Find where the given text appears and provide that cell's center as [X, Y] coordinate. 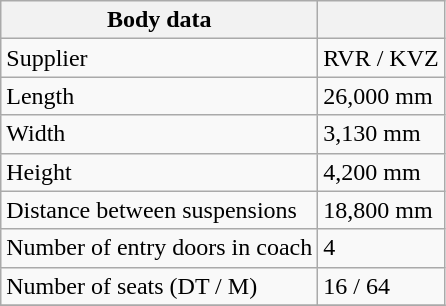
4 [381, 248]
Distance between suspensions [160, 210]
16 / 64 [381, 286]
18,800 mm [381, 210]
Width [160, 134]
Height [160, 172]
4,200 mm [381, 172]
26,000 mm [381, 96]
Body data [160, 20]
RVR / KVZ [381, 58]
Number of seats (DT / M) [160, 286]
Supplier [160, 58]
3,130 mm [381, 134]
Length [160, 96]
Number of entry doors in coach [160, 248]
